Output the (X, Y) coordinate of the center of the cell containing the given text.  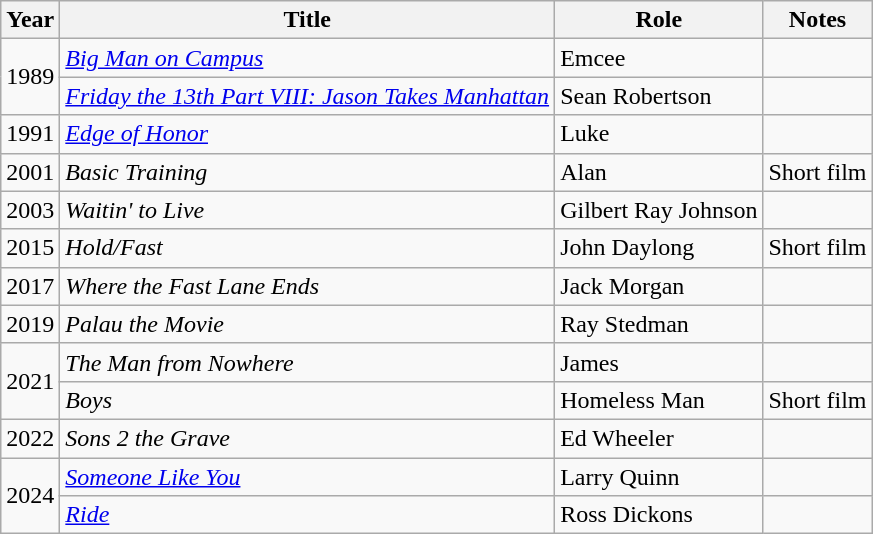
2017 (30, 286)
Gilbert Ray Johnson (659, 210)
1991 (30, 134)
John Daylong (659, 248)
Larry Quinn (659, 477)
Ross Dickons (659, 515)
Homeless Man (659, 400)
Ride (308, 515)
Basic Training (308, 172)
2019 (30, 324)
Boys (308, 400)
2015 (30, 248)
2022 (30, 438)
Emcee (659, 58)
2021 (30, 381)
Luke (659, 134)
Notes (818, 20)
Where the Fast Lane Ends (308, 286)
Waitin' to Live (308, 210)
Year (30, 20)
Title (308, 20)
Edge of Honor (308, 134)
2003 (30, 210)
Sons 2 the Grave (308, 438)
Ed Wheeler (659, 438)
James (659, 362)
Hold/Fast (308, 248)
Role (659, 20)
Friday the 13th Part VIII: Jason Takes Manhattan (308, 96)
1989 (30, 77)
Sean Robertson (659, 96)
Someone Like You (308, 477)
2024 (30, 496)
2001 (30, 172)
Jack Morgan (659, 286)
Palau the Movie (308, 324)
Alan (659, 172)
Big Man on Campus (308, 58)
The Man from Nowhere (308, 362)
Ray Stedman (659, 324)
